Return (x, y) of the center of cell containing provided text 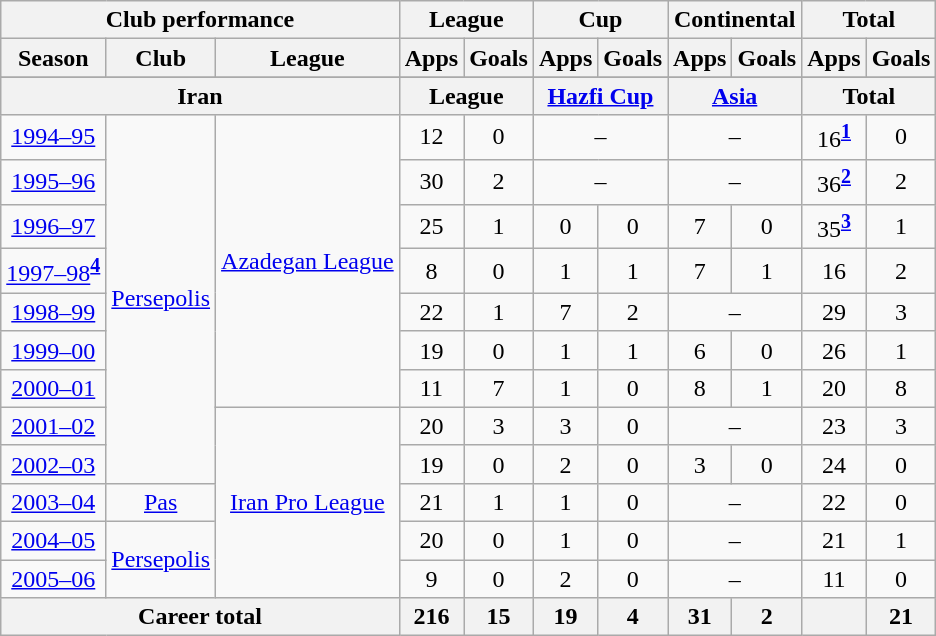
4 (633, 617)
Club performance (200, 20)
Iran Pro League (308, 502)
Pas (161, 502)
29 (834, 312)
31 (700, 617)
23 (834, 426)
Club (161, 58)
2002–03 (54, 464)
362 (834, 182)
15 (499, 617)
2001–02 (54, 426)
2004–05 (54, 541)
1994–95 (54, 138)
Career total (200, 617)
1995–96 (54, 182)
9 (431, 579)
24 (834, 464)
12 (431, 138)
Cup (600, 20)
2000–01 (54, 388)
6 (700, 350)
Hazfi Cup (600, 96)
216 (431, 617)
2005–06 (54, 579)
2003–04 (54, 502)
Continental (735, 20)
1997–984 (54, 272)
353 (834, 226)
30 (431, 182)
1999–00 (54, 350)
26 (834, 350)
Season (54, 58)
Iran (200, 96)
16 (834, 272)
25 (431, 226)
Asia (735, 96)
1998–99 (54, 312)
Azadegan League (308, 261)
161 (834, 138)
1996–97 (54, 226)
